Provide the (x, y) coordinate of the cell's center where the given text is located.  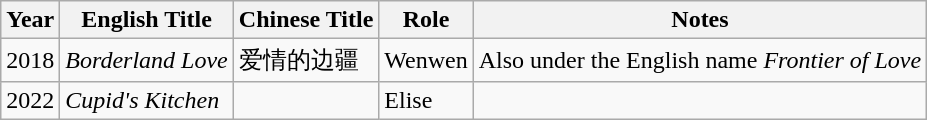
English Title (146, 20)
2018 (30, 60)
Year (30, 20)
Also under the English name Frontier of Love (700, 60)
Chinese Title (306, 20)
爱情的边疆 (306, 60)
Borderland Love (146, 60)
Elise (426, 100)
Role (426, 20)
Wenwen (426, 60)
Notes (700, 20)
Cupid's Kitchen (146, 100)
2022 (30, 100)
